Return the (x, y) coordinate for the center point of the cell that contains the specified text.  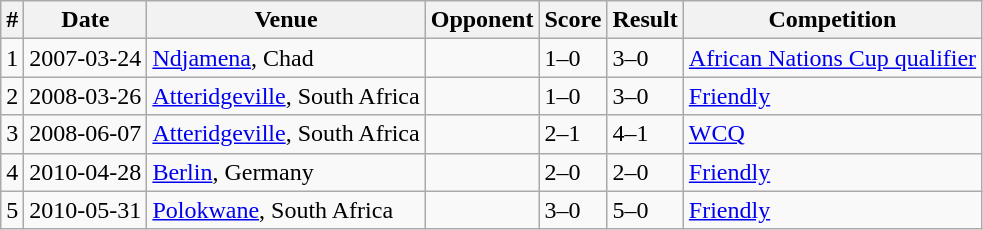
4–1 (645, 134)
5 (12, 210)
1 (12, 58)
2 (12, 96)
Ndjamena, Chad (286, 58)
4 (12, 172)
# (12, 20)
2008-06-07 (86, 134)
2008-03-26 (86, 96)
African Nations Cup qualifier (832, 58)
Polokwane, South Africa (286, 210)
2010-04-28 (86, 172)
WCQ (832, 134)
3 (12, 134)
2010-05-31 (86, 210)
5–0 (645, 210)
Venue (286, 20)
Score (573, 20)
Opponent (482, 20)
2007-03-24 (86, 58)
Berlin, Germany (286, 172)
Competition (832, 20)
Date (86, 20)
Result (645, 20)
2–1 (573, 134)
